From the cell containing the given text, extract its center point as [x, y] coordinate. 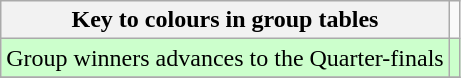
Key to colours in group tables [225, 20]
Group winners advances to the Quarter-finals [225, 58]
